Search for the cell housing the specified text and yield its (X, Y) center coordinate. 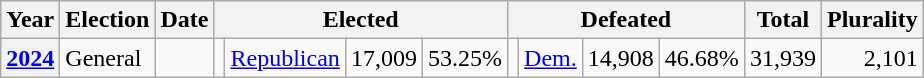
Election (108, 20)
53.25% (464, 58)
Defeated (626, 20)
Dem. (551, 58)
2,101 (872, 58)
17,009 (384, 58)
Total (782, 20)
General (108, 58)
46.68% (702, 58)
Year (30, 20)
Republican (285, 58)
14,908 (620, 58)
31,939 (782, 58)
2024 (30, 58)
Plurality (872, 20)
Elected (361, 20)
Date (184, 20)
